From the cell containing the given text, extract its center point as [X, Y] coordinate. 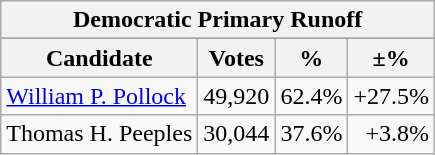
+27.5% [392, 96]
Thomas H. Peeples [100, 134]
+3.8% [392, 134]
49,920 [236, 96]
Candidate [100, 58]
% [312, 58]
37.6% [312, 134]
William P. Pollock [100, 96]
Votes [236, 58]
Democratic Primary Runoff [218, 20]
30,044 [236, 134]
±% [392, 58]
62.4% [312, 96]
